Find where the given text appears and provide that cell's center as (x, y) coordinate. 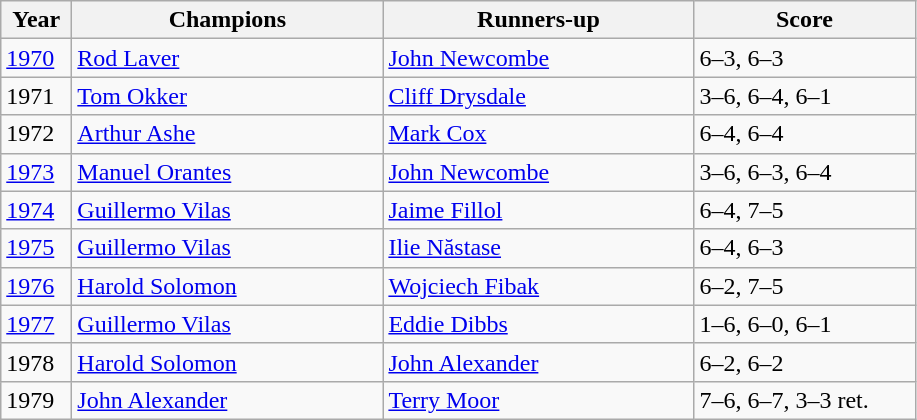
Year (36, 20)
Ilie Năstase (538, 248)
6–2, 6–2 (804, 362)
Terry Moor (538, 400)
Mark Cox (538, 134)
Eddie Dibbs (538, 324)
Score (804, 20)
1979 (36, 400)
1974 (36, 210)
1973 (36, 172)
Tom Okker (228, 96)
1975 (36, 248)
1971 (36, 96)
7–6, 6–7, 3–3 ret. (804, 400)
3–6, 6–4, 6–1 (804, 96)
6–3, 6–3 (804, 58)
3–6, 6–3, 6–4 (804, 172)
1–6, 6–0, 6–1 (804, 324)
6–2, 7–5 (804, 286)
Wojciech Fibak (538, 286)
6–4, 6–4 (804, 134)
1977 (36, 324)
Jaime Fillol (538, 210)
Champions (228, 20)
Runners-up (538, 20)
6–4, 6–3 (804, 248)
1976 (36, 286)
6–4, 7–5 (804, 210)
1970 (36, 58)
1978 (36, 362)
1972 (36, 134)
Manuel Orantes (228, 172)
Rod Laver (228, 58)
Arthur Ashe (228, 134)
Cliff Drysdale (538, 96)
